Locate the cell with the specified text and output its [X, Y] center coordinate. 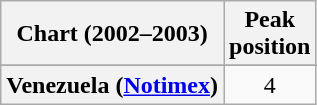
Chart (2002–2003) [112, 34]
4 [270, 85]
Peakposition [270, 34]
Venezuela (Notimex) [112, 85]
